Return the [X, Y] coordinate for the center point of the cell that contains the specified text.  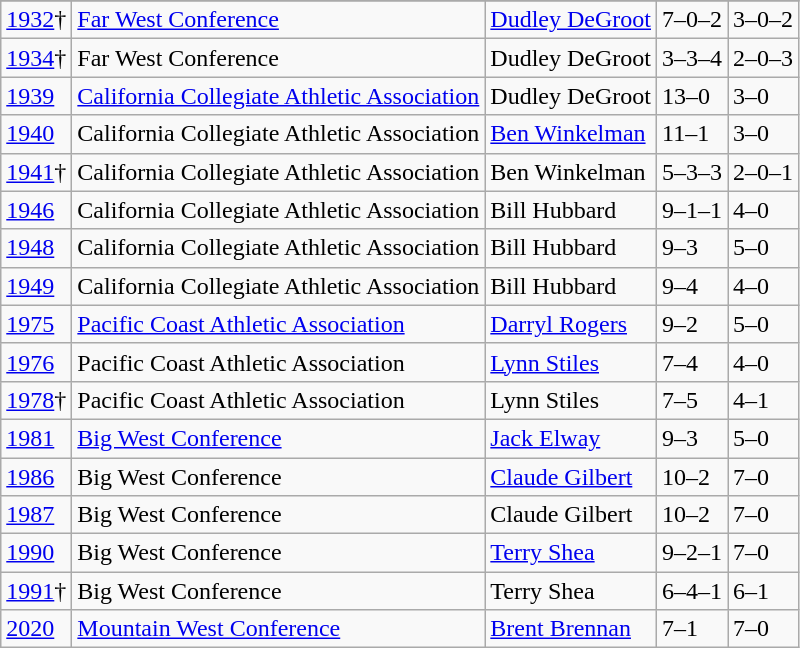
2–0–3 [764, 58]
1939 [36, 96]
1981 [36, 438]
11–1 [692, 134]
1990 [36, 553]
3–0–2 [764, 20]
2–0–1 [764, 172]
9–2–1 [692, 553]
4–1 [764, 400]
2020 [36, 629]
7–1 [692, 629]
9–2 [692, 324]
1940 [36, 134]
Darryl Rogers [571, 324]
1978† [36, 400]
1986 [36, 477]
1976 [36, 362]
6–1 [764, 591]
5–3–3 [692, 172]
1975 [36, 324]
1948 [36, 248]
1949 [36, 286]
1987 [36, 515]
9–4 [692, 286]
1934† [36, 58]
1932† [36, 20]
6–4–1 [692, 591]
1946 [36, 210]
Brent Brennan [571, 629]
Mountain West Conference [278, 629]
1941† [36, 172]
3–3–4 [692, 58]
7–0–2 [692, 20]
7–5 [692, 400]
13–0 [692, 96]
9–1–1 [692, 210]
7–4 [692, 362]
Jack Elway [571, 438]
1991† [36, 591]
